For the text-containing cell, return its midpoint in (X, Y) coordinate format. 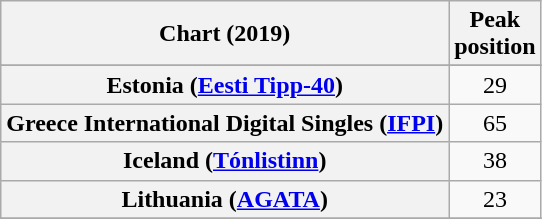
Greece International Digital Singles (IFPI) (225, 123)
29 (495, 85)
65 (495, 123)
Peakposition (495, 34)
23 (495, 199)
Lithuania (AGATA) (225, 199)
Iceland (Tónlistinn) (225, 161)
Estonia (Eesti Tipp-40) (225, 85)
38 (495, 161)
Chart (2019) (225, 34)
